Provide the (x, y) coordinate of the cell's center where the given text is located.  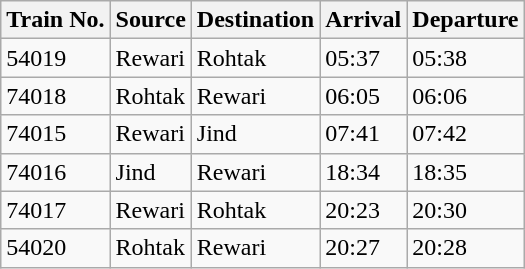
74018 (56, 96)
Source (150, 20)
18:35 (466, 172)
05:37 (364, 58)
Destination (255, 20)
Departure (466, 20)
06:06 (466, 96)
07:42 (466, 134)
05:38 (466, 58)
20:23 (364, 210)
20:28 (466, 248)
20:27 (364, 248)
Arrival (364, 20)
74017 (56, 210)
54020 (56, 248)
Train No. (56, 20)
74016 (56, 172)
06:05 (364, 96)
74015 (56, 134)
20:30 (466, 210)
54019 (56, 58)
07:41 (364, 134)
18:34 (364, 172)
